Determine the [x, y] coordinate at the center of the cell enclosing the given text.  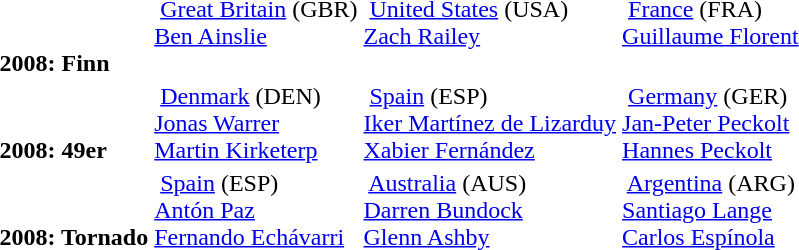
Spain (ESP)Iker Martínez de LizarduyXabier Fernández [490, 123]
Denmark (DEN)Jonas WarrerMartin Kirketerp [256, 123]
